Output the [x, y] coordinate of the center of the cell containing the given text.  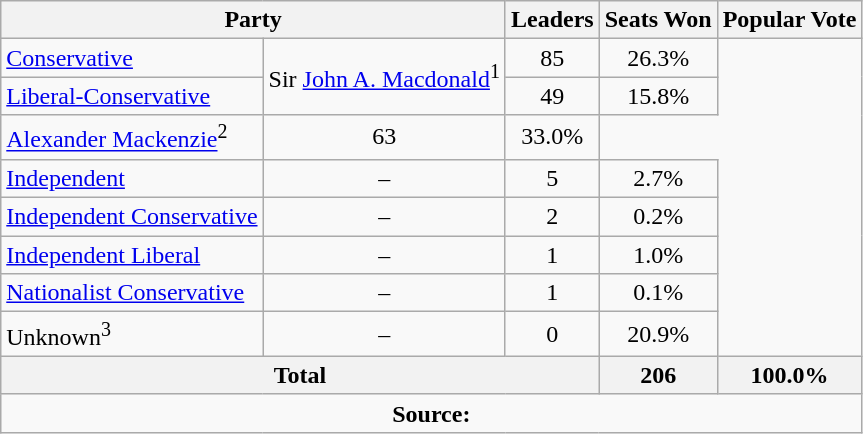
Seats Won [658, 20]
Source: [432, 413]
2.7% [658, 178]
206 [658, 375]
15.8% [658, 96]
Leaders [552, 20]
Unknown3 [132, 334]
26.3% [658, 58]
63 [384, 138]
33.0% [552, 138]
0.1% [658, 293]
49 [552, 96]
Independent Liberal [132, 255]
Total [300, 375]
20.9% [658, 334]
Sir John A. Macdonald1 [384, 77]
Popular Vote [790, 20]
100.0% [790, 375]
Party [254, 20]
0.2% [658, 217]
Alexander Mackenzie2 [132, 138]
1.0% [658, 255]
Independent [132, 178]
0 [552, 334]
Conservative [132, 58]
2 [552, 217]
Liberal-Conservative [132, 96]
5 [552, 178]
Independent Conservative [132, 217]
85 [552, 58]
Nationalist Conservative [132, 293]
